Return the [X, Y] coordinate for the center point of the cell that contains the specified text.  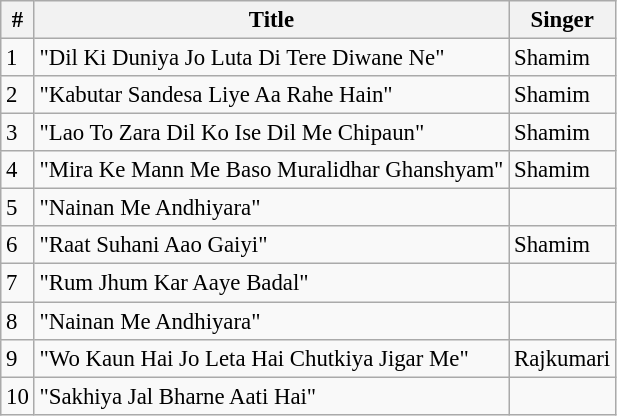
"Sakhiya Jal Bharne Aati Hai" [272, 396]
Singer [562, 20]
6 [18, 245]
4 [18, 170]
"Dil Ki Duniya Jo Luta Di Tere Diwane Ne" [272, 58]
3 [18, 133]
"Wo Kaun Hai Jo Leta Hai Chutkiya Jigar Me" [272, 358]
8 [18, 321]
5 [18, 208]
7 [18, 283]
"Raat Suhani Aao Gaiyi" [272, 245]
"Mira Ke Mann Me Baso Muralidhar Ghanshyam" [272, 170]
1 [18, 58]
Title [272, 20]
9 [18, 358]
2 [18, 95]
10 [18, 396]
"Kabutar Sandesa Liye Aa Rahe Hain" [272, 95]
"Rum Jhum Kar Aaye Badal" [272, 283]
"Lao To Zara Dil Ko Ise Dil Me Chipaun" [272, 133]
# [18, 20]
Rajkumari [562, 358]
